Determine the [X, Y] coordinate at the center of the cell enclosing the given text.  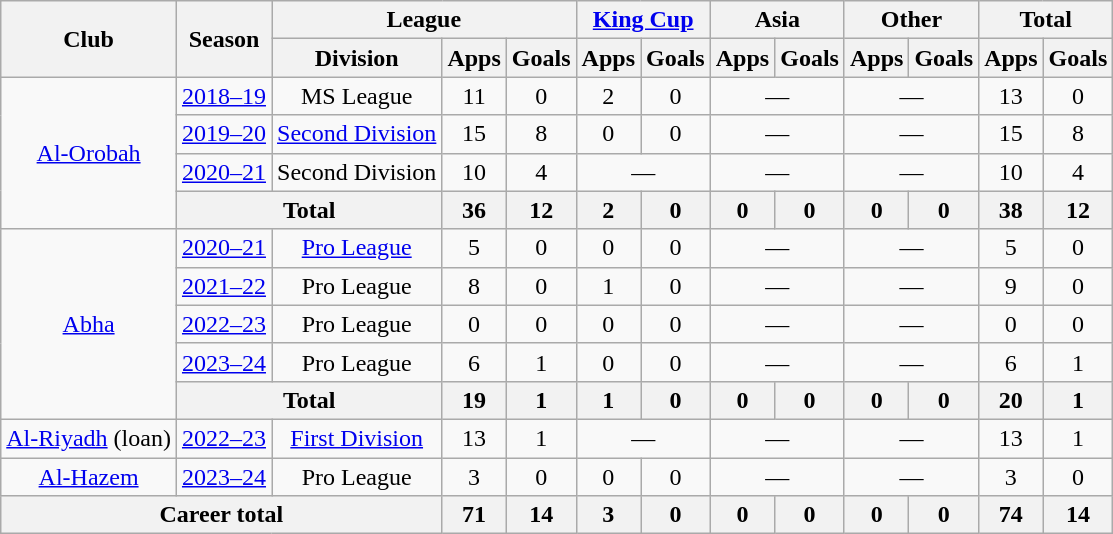
King Cup [643, 20]
First Division [357, 438]
MS League [357, 96]
Al-Riyadh (loan) [89, 438]
2019–20 [224, 134]
71 [474, 515]
74 [1011, 515]
19 [474, 400]
9 [1011, 286]
League [424, 20]
Division [357, 58]
Al-Orobah [89, 153]
Club [89, 39]
36 [474, 210]
Career total [222, 515]
2018–19 [224, 96]
20 [1011, 400]
38 [1011, 210]
11 [474, 96]
Al-Hazem [89, 477]
Season [224, 39]
2021–22 [224, 286]
Other [911, 20]
Asia [777, 20]
Abha [89, 324]
